Output the (x, y) coordinate of the center of the cell containing the given text.  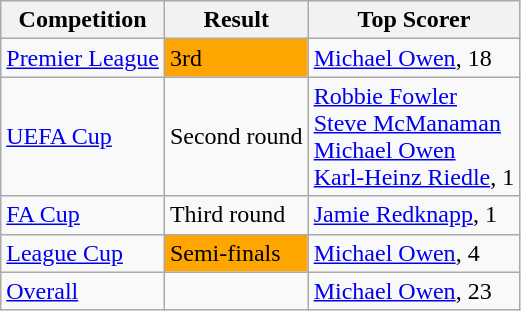
Michael Owen, 23 (414, 291)
Result (236, 20)
Premier League (83, 58)
Second round (236, 136)
3rd (236, 58)
League Cup (83, 253)
Jamie Redknapp, 1 (414, 215)
Third round (236, 215)
Top Scorer (414, 20)
Robbie Fowler Steve McManaman Michael Owen Karl-Heinz Riedle, 1 (414, 136)
Michael Owen, 18 (414, 58)
Competition (83, 20)
Semi-finals (236, 253)
UEFA Cup (83, 136)
FA Cup (83, 215)
Michael Owen, 4 (414, 253)
Overall (83, 291)
